Provide the (x, y) coordinate of the cell's center where the given text is located.  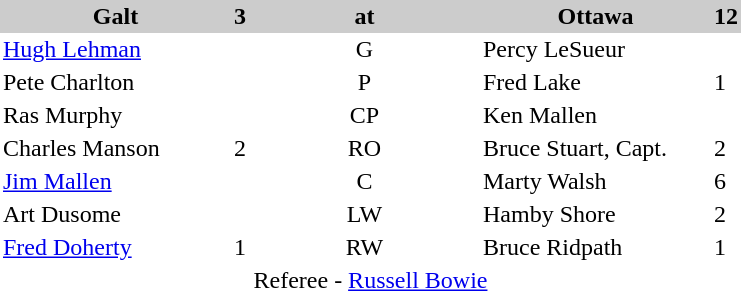
Ras Murphy (116, 116)
3 (240, 16)
Hamby Shore (596, 214)
Percy LeSueur (596, 50)
Pete Charlton (116, 82)
CP (364, 116)
Ken Mallen (596, 116)
Marty Walsh (596, 182)
P (364, 82)
LW (364, 214)
Fred Doherty (116, 248)
at (364, 16)
RW (364, 248)
C (364, 182)
Art Dusome (116, 214)
G (364, 50)
Jim Mallen (116, 182)
Bruce Stuart, Capt. (596, 148)
RO (364, 148)
Bruce Ridpath (596, 248)
Hugh Lehman (116, 50)
Fred Lake (596, 82)
Ottawa (596, 16)
Charles Manson (116, 148)
Galt (116, 16)
12 (726, 16)
6 (726, 182)
